Find where the given text appears and provide that cell's center as [X, Y] coordinate. 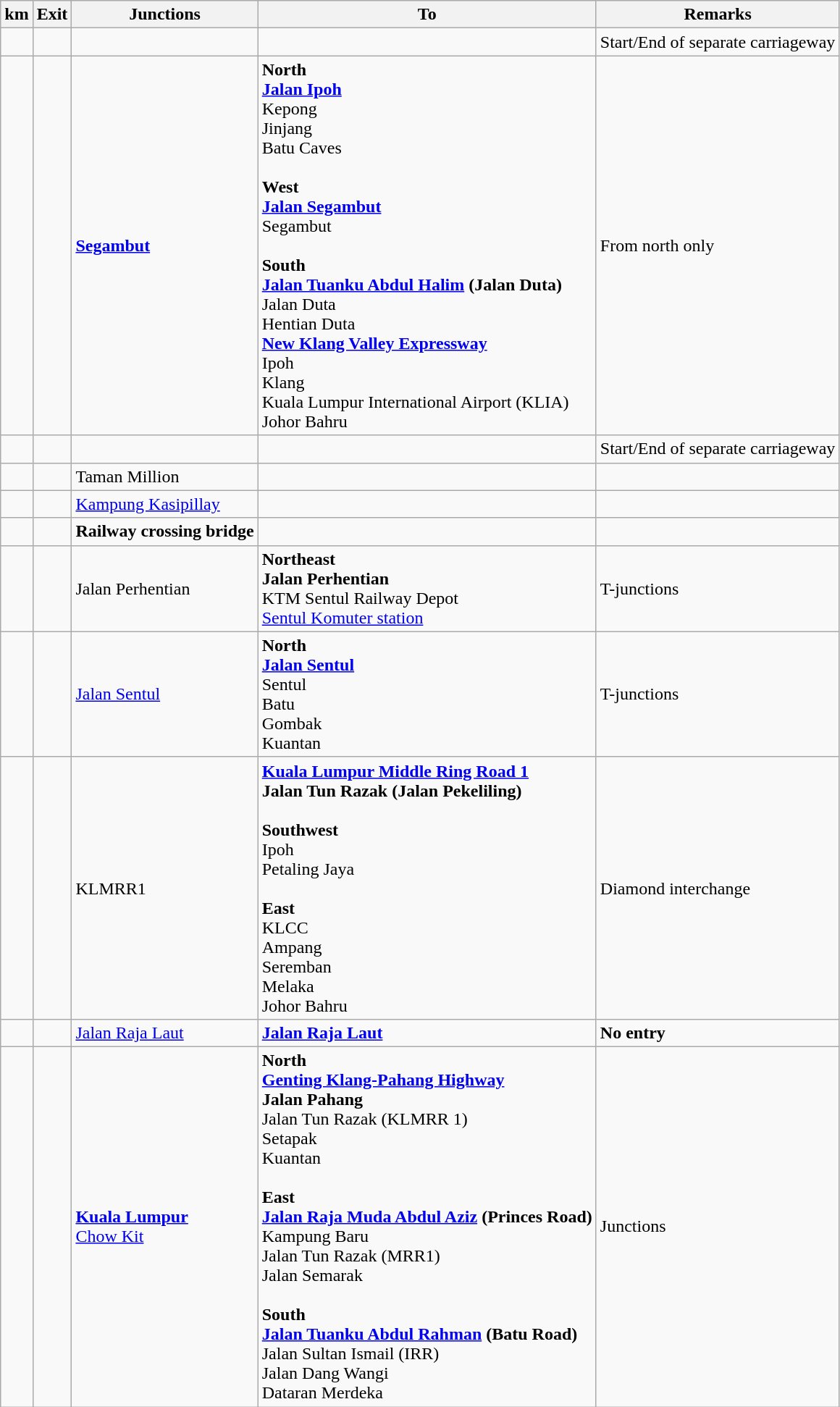
KLMRR1 [165, 888]
NorthJalan SentulSentulBatuGombak Kuantan [427, 694]
Diamond interchange [718, 888]
km [17, 14]
No entry [718, 1033]
Jalan Perhentian [165, 588]
Exit [52, 14]
Kampung Kasipillay [165, 504]
Kuala Lumpur Middle Ring Road 1Jalan Tun Razak (Jalan Pekeliling)SouthwestIpohPetaling JayaEastKLCCAmpang Seremban Melaka Johor Bahru [427, 888]
To [427, 14]
Taman Million [165, 476]
Remarks [718, 14]
From north only [718, 245]
NortheastJalan PerhentianKTM Sentul Railway Depot Sentul Komuter station [427, 588]
Railway crossing bridge [165, 532]
Segambut [165, 245]
Kuala LumpurChow Kit [165, 1227]
Jalan Sentul [165, 694]
